Identify which cell holds the provided text, then report its [x, y] central coordinate. 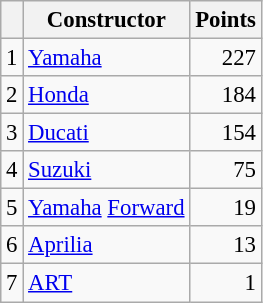
ART [106, 283]
154 [226, 133]
Yamaha [106, 58]
19 [226, 208]
Suzuki [106, 170]
2 [12, 95]
227 [226, 58]
Ducati [106, 133]
75 [226, 170]
6 [12, 245]
5 [12, 208]
4 [12, 170]
184 [226, 95]
Honda [106, 95]
7 [12, 283]
Aprilia [106, 245]
Constructor [106, 20]
13 [226, 245]
Yamaha Forward [106, 208]
3 [12, 133]
Points [226, 20]
